Search for the cell housing the specified text and yield its [X, Y] center coordinate. 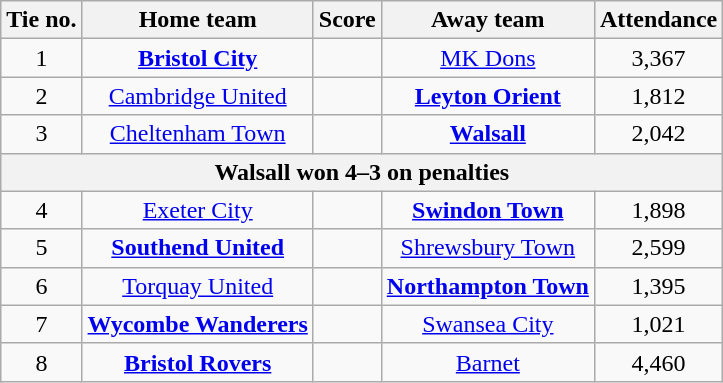
Shrewsbury Town [488, 248]
Away team [488, 20]
Swansea City [488, 324]
Leyton Orient [488, 96]
Walsall won 4–3 on penalties [362, 172]
2 [42, 96]
Score [347, 20]
1,395 [658, 286]
3,367 [658, 58]
1,812 [658, 96]
Cambridge United [198, 96]
3 [42, 134]
Attendance [658, 20]
Wycombe Wanderers [198, 324]
6 [42, 286]
Tie no. [42, 20]
Barnet [488, 362]
1 [42, 58]
Bristol Rovers [198, 362]
Torquay United [198, 286]
8 [42, 362]
Exeter City [198, 210]
Swindon Town [488, 210]
Southend United [198, 248]
Walsall [488, 134]
1,021 [658, 324]
MK Dons [488, 58]
Home team [198, 20]
Cheltenham Town [198, 134]
5 [42, 248]
Northampton Town [488, 286]
2,599 [658, 248]
4,460 [658, 362]
Bristol City [198, 58]
2,042 [658, 134]
1,898 [658, 210]
7 [42, 324]
4 [42, 210]
